Find where the given text appears and provide that cell's center as [X, Y] coordinate. 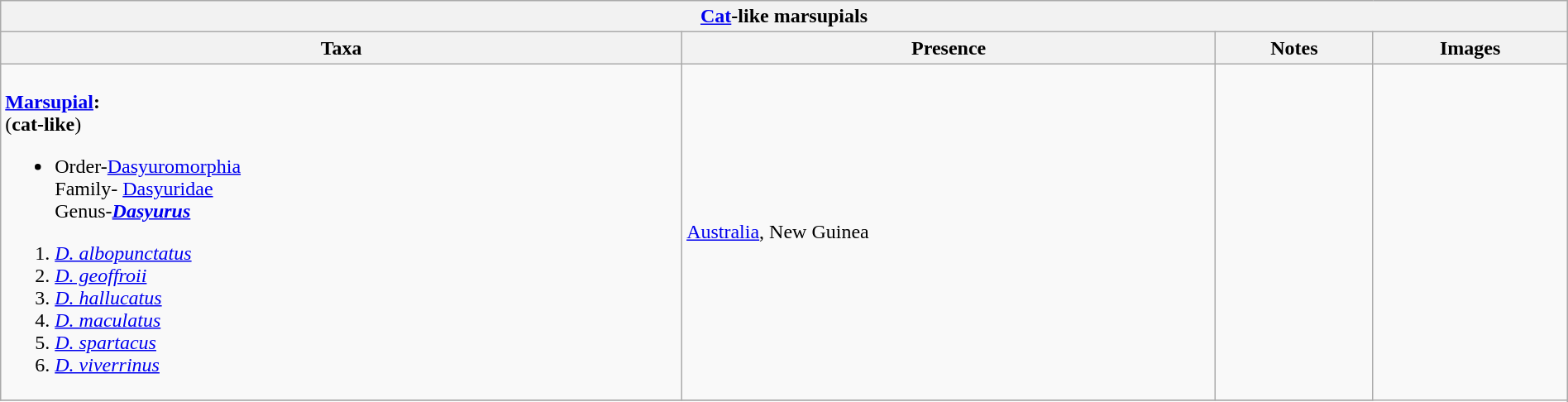
Images [1470, 48]
Australia, New Guinea [949, 232]
Notes [1294, 48]
Presence [949, 48]
Taxa [342, 48]
Cat-like marsupials [784, 17]
